Scan for the cell matching the given text and deliver its [x, y] coordinate at center. 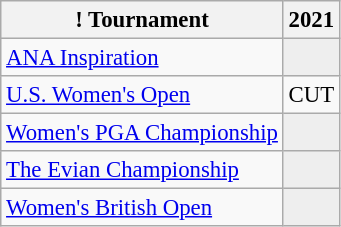
Women's British Open [142, 208]
Women's PGA Championship [142, 133]
U.S. Women's Open [142, 95]
2021 [311, 20]
The Evian Championship [142, 170]
CUT [311, 95]
! Tournament [142, 20]
ANA Inspiration [142, 58]
